Detect which cell encompasses the target text, then output its [x, y] center coordinate. 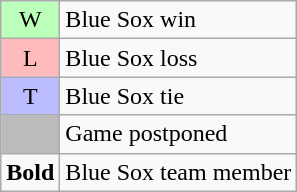
Blue Sox loss [178, 58]
T [30, 96]
Blue Sox win [178, 20]
L [30, 58]
Blue Sox team member [178, 172]
Bold [30, 172]
W [30, 20]
Blue Sox tie [178, 96]
Game postponed [178, 134]
